Locate the cell with the specified text and output its (x, y) center coordinate. 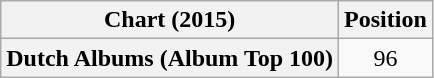
Position (386, 20)
Dutch Albums (Album Top 100) (170, 58)
96 (386, 58)
Chart (2015) (170, 20)
